From the cell containing the given text, extract its center point as (x, y) coordinate. 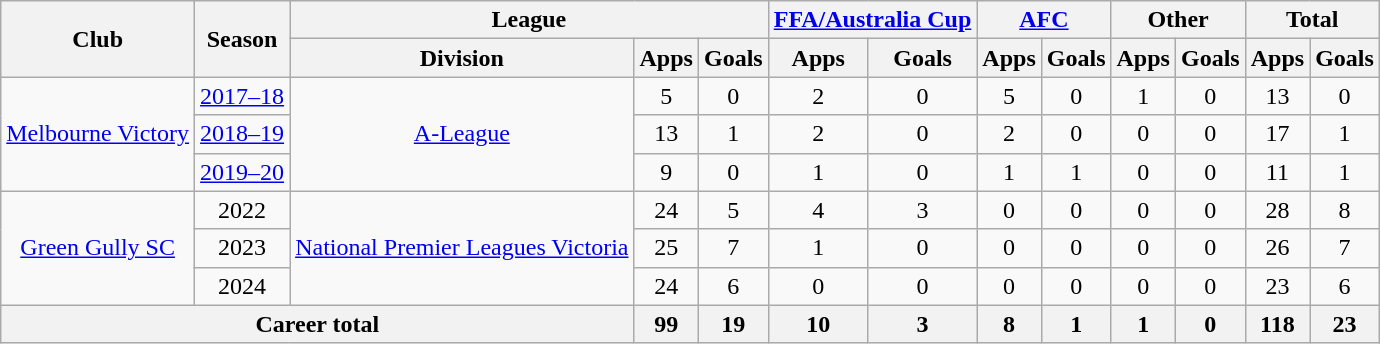
2022 (242, 210)
2024 (242, 286)
AFC (1044, 20)
11 (1277, 172)
25 (666, 248)
19 (733, 324)
4 (818, 210)
National Premier Leagues Victoria (462, 248)
10 (818, 324)
A-League (462, 134)
Total (1312, 20)
17 (1277, 134)
FFA/Australia Cup (872, 20)
League (530, 20)
118 (1277, 324)
2019–20 (242, 172)
99 (666, 324)
2018–19 (242, 134)
Green Gully SC (98, 248)
Other (1178, 20)
Season (242, 39)
Melbourne Victory (98, 134)
2023 (242, 248)
Division (462, 58)
Club (98, 39)
28 (1277, 210)
Career total (318, 324)
2017–18 (242, 96)
9 (666, 172)
26 (1277, 248)
